Pinpoint the cell where the given text exists, returning its [x, y] midpoint coordinate. 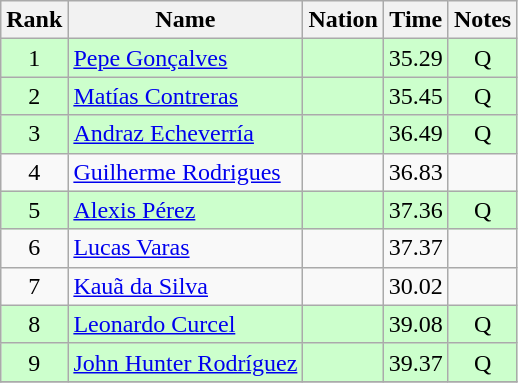
Nation [343, 20]
Kauã da Silva [186, 286]
35.45 [416, 96]
3 [34, 134]
Guilherme Rodrigues [186, 172]
Name [186, 20]
35.29 [416, 58]
Alexis Pérez [186, 210]
Notes [482, 20]
Leonardo Curcel [186, 324]
7 [34, 286]
8 [34, 324]
37.37 [416, 248]
4 [34, 172]
37.36 [416, 210]
30.02 [416, 286]
Matías Contreras [186, 96]
Rank [34, 20]
9 [34, 362]
36.49 [416, 134]
39.08 [416, 324]
5 [34, 210]
Andraz Echeverría [186, 134]
2 [34, 96]
Time [416, 20]
John Hunter Rodríguez [186, 362]
1 [34, 58]
Lucas Varas [186, 248]
6 [34, 248]
Pepe Gonçalves [186, 58]
36.83 [416, 172]
39.37 [416, 362]
